Search for the cell housing the specified text and yield its [X, Y] center coordinate. 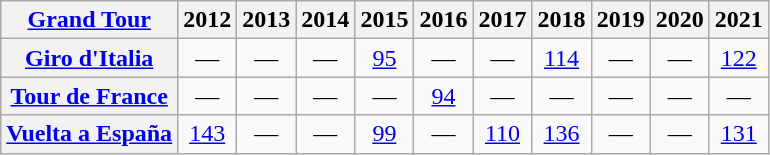
2016 [444, 20]
122 [738, 58]
2018 [562, 20]
Giro d'Italia [90, 58]
2020 [680, 20]
99 [384, 134]
114 [562, 58]
95 [384, 58]
2015 [384, 20]
2017 [502, 20]
2019 [620, 20]
Grand Tour [90, 20]
2014 [326, 20]
143 [208, 134]
136 [562, 134]
2021 [738, 20]
131 [738, 134]
2013 [266, 20]
2012 [208, 20]
Vuelta a España [90, 134]
110 [502, 134]
94 [444, 96]
Tour de France [90, 96]
